Locate the cell with the specified text and output its (x, y) center coordinate. 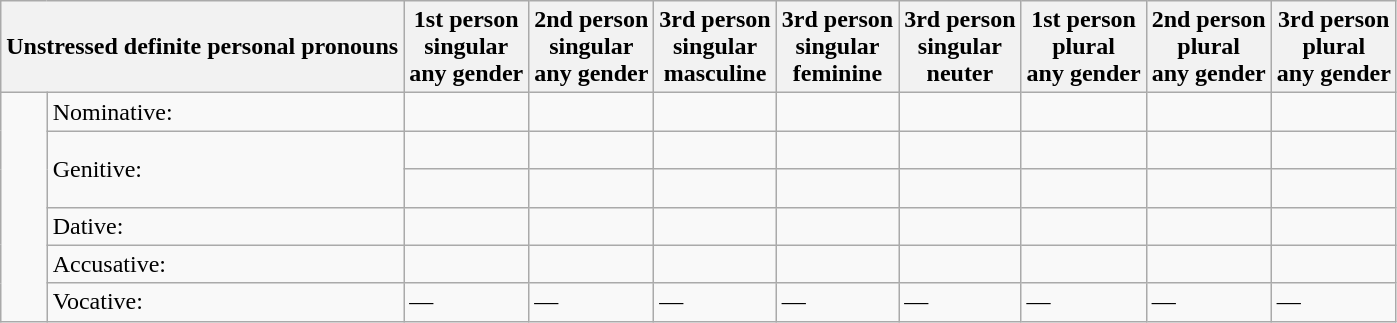
Unstressed definite personal pronouns (202, 47)
Vocative: (226, 302)
Dative: (226, 226)
3rd personsingularfeminine (837, 47)
Accusative: (226, 264)
2nd personsingularany gender (592, 47)
Genitive: (226, 169)
3rd personsingularneuter (960, 47)
3rd personpluralany gender (1334, 47)
3rd personsingularmasculine (715, 47)
1st personpluralany gender (1084, 47)
2nd personpluralany gender (1208, 47)
Nominative: (226, 112)
1st personsingularany gender (466, 47)
